Capture the cell that displays the provided text and extract its (X, Y) central coordinate. 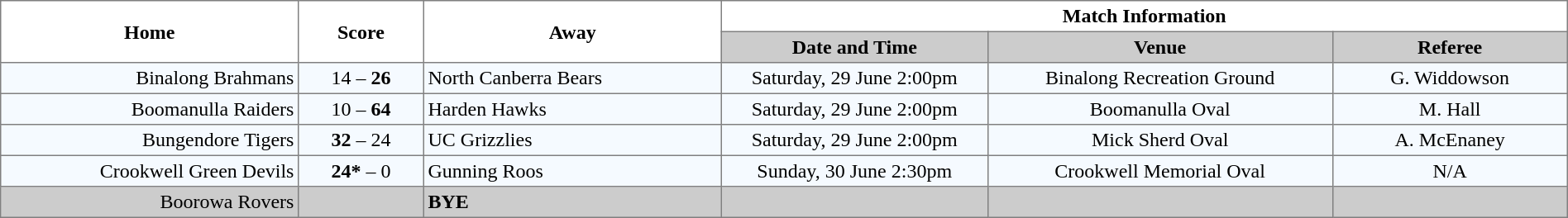
Boorowa Rovers (150, 202)
UC Grizzlies (572, 140)
Harden Hawks (572, 109)
A. McEnaney (1450, 140)
Boomanulla Oval (1159, 109)
M. Hall (1450, 109)
BYE (572, 202)
Crookwell Memorial Oval (1159, 171)
Venue (1159, 47)
Crookwell Green Devils (150, 171)
Away (572, 31)
24* – 0 (361, 171)
Gunning Roos (572, 171)
Date and Time (854, 47)
14 – 26 (361, 78)
G. Widdowson (1450, 78)
Sunday, 30 June 2:30pm (854, 171)
Home (150, 31)
North Canberra Bears (572, 78)
Binalong Brahmans (150, 78)
Score (361, 31)
Bungendore Tigers (150, 140)
Binalong Recreation Ground (1159, 78)
N/A (1450, 171)
Referee (1450, 47)
10 – 64 (361, 109)
32 – 24 (361, 140)
Match Information (1145, 17)
Boomanulla Raiders (150, 109)
Mick Sherd Oval (1159, 140)
